Search for the cell housing the specified text and yield its [x, y] center coordinate. 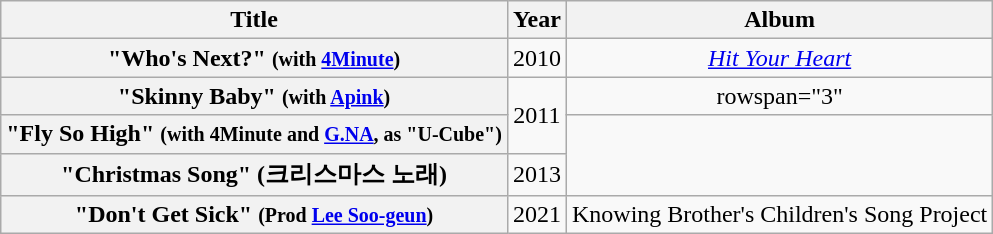
2010 [536, 58]
2011 [536, 115]
"Who's Next?" (with 4Minute) [254, 58]
2013 [536, 174]
Year [536, 20]
"Don't Get Sick" (Prod Lee Soo-geun) [254, 215]
2021 [536, 215]
Album [779, 20]
Title [254, 20]
Hit Your Heart [779, 58]
rowspan="3" [779, 96]
"Christmas Song" (크리스마스 노래) [254, 174]
"Fly So High" (with 4Minute and G.NA, as "U-Cube") [254, 134]
"Skinny Baby" (with Apink) [254, 96]
Knowing Brother's Children's Song Project [779, 215]
